Detect which cell encompasses the target text, then output its (x, y) center coordinate. 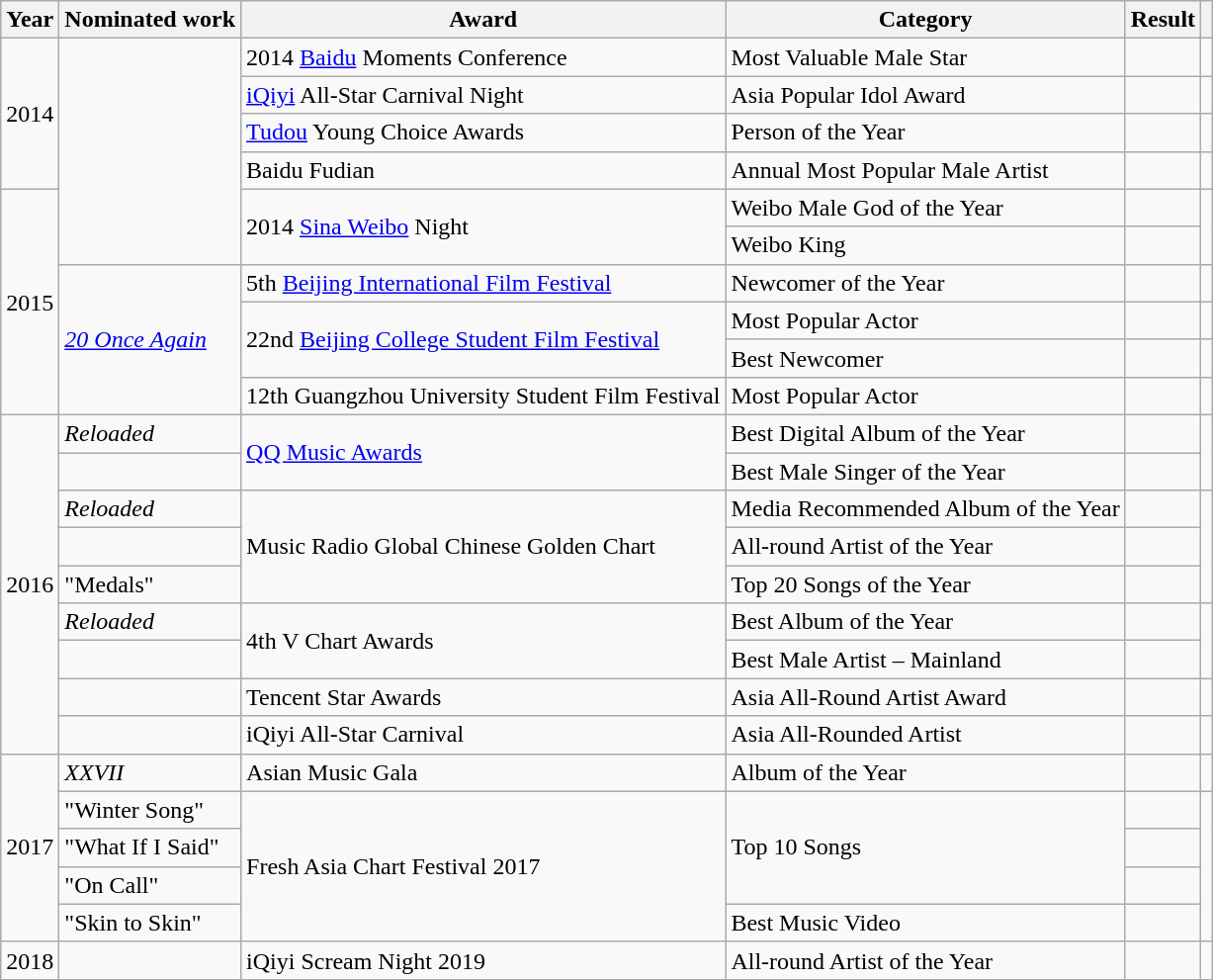
2014 Baidu Moments Conference (483, 57)
Top 10 Songs (925, 847)
Annual Most Popular Male Artist (925, 170)
Music Radio Global Chinese Golden Chart (483, 547)
Best Digital Album of the Year (925, 433)
Year (30, 20)
2018 (30, 960)
Newcomer of the Year (925, 283)
"On Call" (150, 885)
Weibo King (925, 245)
Asia All-Round Artist Award (925, 697)
Album of the Year (925, 772)
Asian Music Gala (483, 772)
Weibo Male God of the Year (925, 208)
Award (483, 20)
iQiyi All-Star Carnival (483, 735)
Baidu Fudian (483, 170)
Best Music Video (925, 923)
5th Beijing International Film Festival (483, 283)
Person of the Year (925, 133)
QQ Music Awards (483, 452)
Tencent Star Awards (483, 697)
Most Valuable Male Star (925, 57)
Asia All-Rounded Artist (925, 735)
Tudou Young Choice Awards (483, 133)
"Skin to Skin" (150, 923)
Best Album of the Year (925, 622)
Media Recommended Album of the Year (925, 509)
"Medals" (150, 584)
Fresh Asia Chart Festival 2017 (483, 866)
12th Guangzhou University Student Film Festival (483, 396)
XXVII (150, 772)
4th V Chart Awards (483, 641)
"Winter Song" (150, 810)
Best Male Singer of the Year (925, 472)
Nominated work (150, 20)
Best Male Artist – Mainland (925, 660)
iQiyi Scream Night 2019 (483, 960)
2014 Sina Weibo Night (483, 226)
Asia Popular Idol Award (925, 95)
2016 (30, 583)
20 Once Again (150, 339)
2015 (30, 302)
Top 20 Songs of the Year (925, 584)
Result (1163, 20)
2014 (30, 114)
Category (925, 20)
2017 (30, 847)
Best Newcomer (925, 358)
iQiyi All-Star Carnival Night (483, 95)
"What If I Said" (150, 847)
22nd Beijing College Student Film Festival (483, 339)
